Pinpoint the cell where the given text exists, returning its (X, Y) midpoint coordinate. 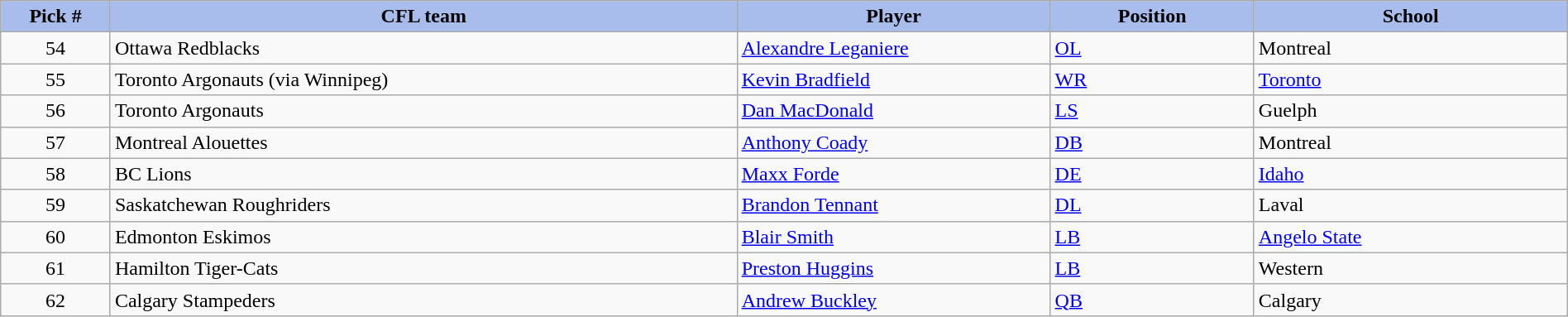
DB (1152, 142)
54 (56, 48)
QB (1152, 300)
Angelo State (1411, 237)
Alexandre Leganiere (893, 48)
Ottawa Redblacks (423, 48)
62 (56, 300)
Saskatchewan Roughriders (423, 205)
Toronto Argonauts (423, 111)
55 (56, 79)
Andrew Buckley (893, 300)
Toronto Argonauts (via Winnipeg) (423, 79)
Brandon Tennant (893, 205)
Position (1152, 17)
Pick # (56, 17)
58 (56, 174)
Idaho (1411, 174)
60 (56, 237)
Calgary (1411, 300)
Guelph (1411, 111)
Hamilton Tiger-Cats (423, 268)
Maxx Forde (893, 174)
BC Lions (423, 174)
Kevin Bradfield (893, 79)
Laval (1411, 205)
57 (56, 142)
Edmonton Eskimos (423, 237)
Calgary Stampeders (423, 300)
DL (1152, 205)
59 (56, 205)
WR (1152, 79)
61 (56, 268)
Toronto (1411, 79)
DE (1152, 174)
LS (1152, 111)
Anthony Coady (893, 142)
CFL team (423, 17)
Player (893, 17)
Western (1411, 268)
School (1411, 17)
56 (56, 111)
Dan MacDonald (893, 111)
OL (1152, 48)
Preston Huggins (893, 268)
Montreal Alouettes (423, 142)
Blair Smith (893, 237)
